Output the [X, Y] coordinate of the center of the cell containing the given text.  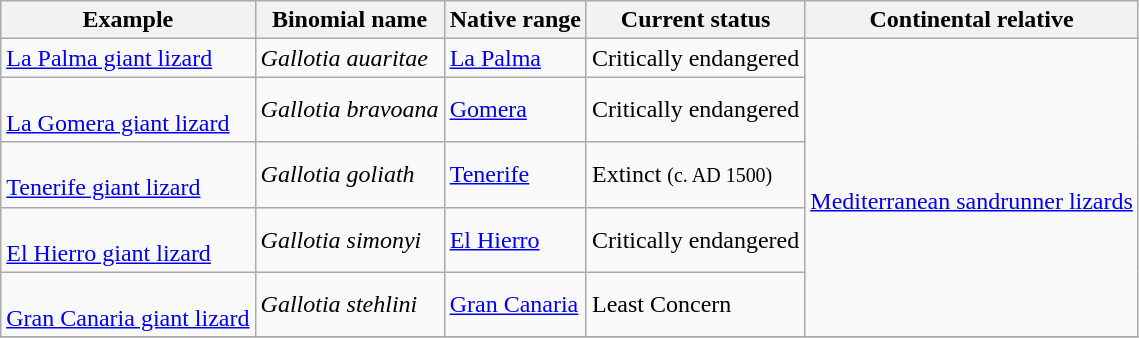
Gallotia goliath [350, 174]
Gallotia simonyi [350, 240]
La Palma giant lizard [128, 58]
Gallotia bravoana [350, 110]
Gallotia auaritae [350, 58]
Gran Canaria giant lizard [128, 304]
Example [128, 20]
Tenerife giant lizard [128, 174]
Gallotia stehlini [350, 304]
Native range [515, 20]
Current status [695, 20]
Gomera [515, 110]
Binomial name [350, 20]
El Hierro [515, 240]
Tenerife [515, 174]
Extinct (c. AD 1500) [695, 174]
Mediterranean sandrunner lizards [972, 188]
El Hierro giant lizard [128, 240]
Continental relative [972, 20]
Least Concern [695, 304]
La Gomera giant lizard [128, 110]
La Palma [515, 58]
Gran Canaria [515, 304]
